Search for the cell housing the specified text and yield its (x, y) center coordinate. 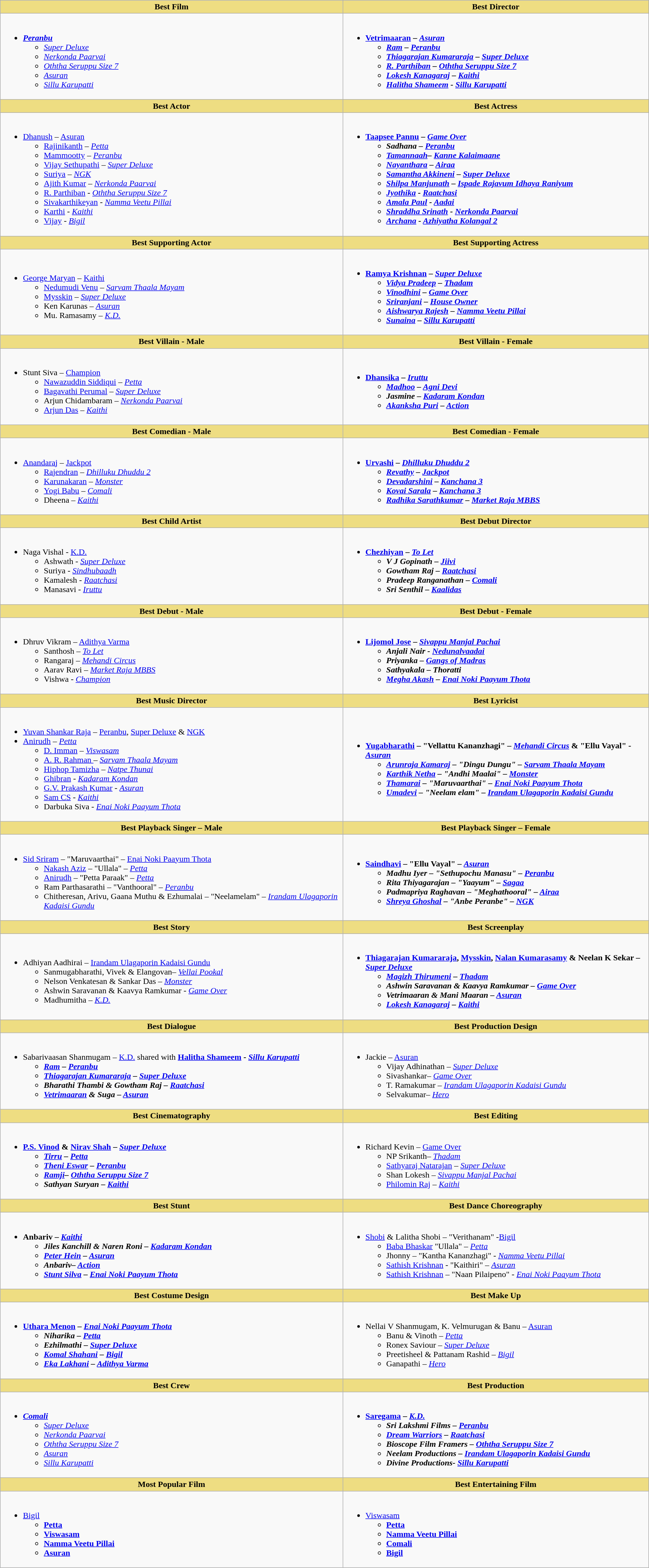
Best Actor (172, 106)
PeranbuSuper DeluxeNerkonda PaarvaiOththa Seruppu Size 7AsuranSillu Karupatti (172, 56)
Best Playback Singer – Female (496, 828)
Best Debut - Male (172, 611)
P.S. Vinod & Nirav Shah – Super DeluxeTirru – PettaTheni Eswar – PeranbuRamji– Oththa Seruppu Size 7Sathyan Suryan – Kaithi (172, 1161)
Best Debut - Female (496, 611)
Best Editing (496, 1116)
Best Comedian - Male (172, 431)
George Maryan – KaithiNedumudi Venu – Sarvam Thaala MayamMysskin – Super DeluxeKen Karunas – AsuranMu. Ramasamy – K.D. (172, 292)
Best Director (496, 7)
Richard Kevin – Game OverNP Srikanth– ThadamSathyaraj Natarajan – Super DeluxeShan Lokesh – Sivappu Manjal PachaiPhilomin Raj – Kaithi (496, 1161)
Best Lyricist (496, 701)
Best Stunt (172, 1206)
Best Supporting Actress (496, 243)
Best Production (496, 1385)
Dhansika – IruttuMadhoo – Agni DeviJasmine – Kadaram KondanAkanksha Puri – Action (496, 387)
Best Entertaining Film (496, 1485)
Best Comedian - Female (496, 431)
Best Dance Choreography (496, 1206)
Best Crew (172, 1385)
Best Make Up (496, 1295)
ComaliSuper DeluxeNerkonda PaarvaiOththa Seruppu Size 7AsuranSillu Karupatti (172, 1435)
Uthara Menon – Enai Noki Paayum ThotaNiharika – PettaEzhilmathi – Super DeluxeKomal Shahani – BigilEka Lakhani – Adithya Varma (172, 1340)
Best Production Design (496, 1026)
Best Child Artist (172, 521)
Naga Vishal - K.D.Ashwath - Super DeluxeSuriya - SindhubaadhKamalesh - RaatchasiManasavi - Iruttu (172, 566)
Chezhiyan – To LetV J Gopinath – JiiviGowtham Raj – RaatchasiPradeep Ranganathan – ComaliSri Senthil – Kaalidas (496, 566)
Best Dialogue (172, 1026)
Jackie – AsuranVijay Adhinathan – Super DeluxeSivashankar– Game OverT. Ramakumar – Irandam Ulagaporin Kadaisi GunduSelvakumar– Hero (496, 1071)
Best Debut Director (496, 521)
Best Actress (496, 106)
Best Costume Design (172, 1295)
Best Story (172, 927)
Best Screenplay (496, 927)
Best Music Director (172, 701)
Best Villain - Male (172, 342)
Best Film (172, 7)
Best Cinematography (172, 1116)
Best Playback Singer – Male (172, 828)
Anandaraj – JackpotRajendran – Dhilluku Dhuddu 2Karunakaran – MonsterYogi Babu – ComaliDheena – Kaithi (172, 476)
Most Popular Film (172, 1485)
Urvashi – Dhilluku Dhuddu 2Revathy – JackpotDevadarshini – Kanchana 3Kovai Sarala – Kanchana 3Radhika Sarathkumar – Market Raja MBBS (496, 476)
ViswasamPettaNamma Veetu PillaiComaliBigil (496, 1529)
Stunt Siva – ChampionNawazuddin Siddiqui – PettaBagavathi Perumal – Super DeluxeArjun Chidambaram – Nerkonda PaarvaiArjun Das – Kaithi (172, 387)
Best Supporting Actor (172, 243)
Lijomol Jose – Sivappu Manjal PachaiAnjali Nair - NedunalvaadaiPriyanka – Gangs of MadrasSathyakala – ThorattiMegha Akash – Enai Noki Paayum Thota (496, 656)
Dhruv Vikram – Adithya VarmaSanthosh – To LetRangaraj – Mehandi CircusAarav Ravi – Market Raja MBBSVishwa - Champion (172, 656)
Anbariv – KaithiJiles Kanchill & Naren Roni – Kadaram KondanPeter Hein – AsuranAnbariv– ActionStunt Silva – Enai Noki Paayum Thota (172, 1251)
Best Villain - Female (496, 342)
BigilPettaViswasamNamma Veetu PillaiAsuran (172, 1529)
